Extract the [x, y] coordinate from the center of the cell holding the provided text.  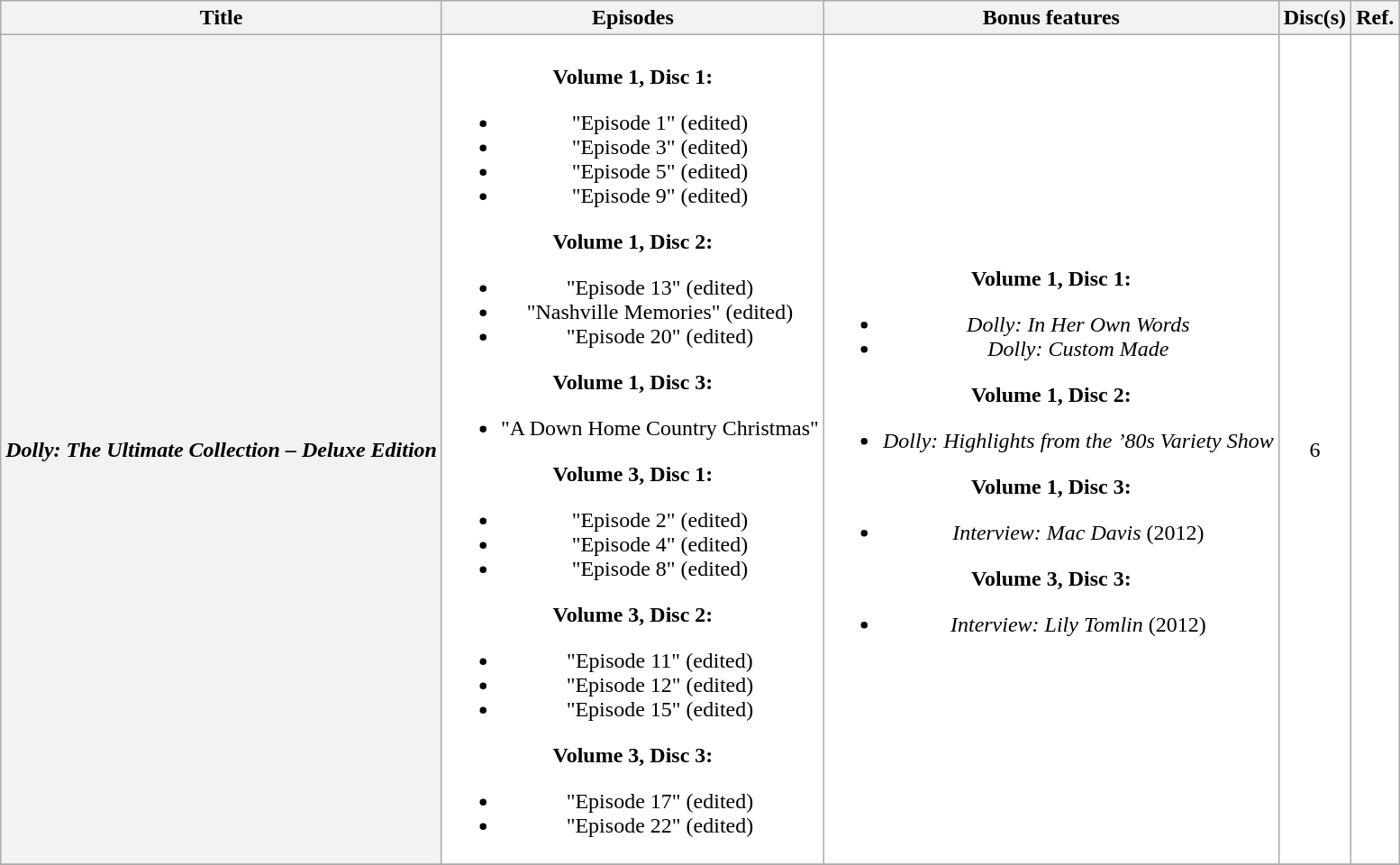
Ref. [1375, 18]
Title [222, 18]
Episodes [632, 18]
Bonus features [1050, 18]
Dolly: The Ultimate Collection – Deluxe Edition [222, 450]
6 [1314, 450]
Disc(s) [1314, 18]
